Detect which cell encompasses the target text, then output its (X, Y) center coordinate. 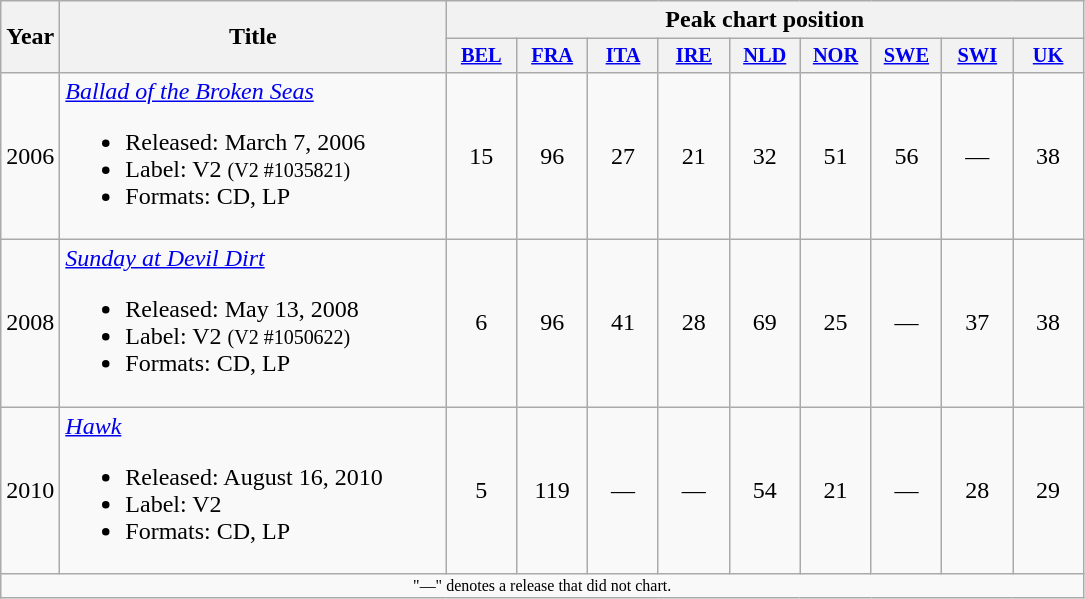
56 (906, 156)
2006 (30, 156)
15 (482, 156)
Sunday at Devil DirtReleased: May 13, 2008Label: V2 (V2 #1050622)Formats: CD, LP (253, 324)
27 (624, 156)
FRA (552, 56)
29 (1048, 490)
HawkReleased: August 16, 2010Label: V2Formats: CD, LP (253, 490)
37 (978, 324)
41 (624, 324)
2010 (30, 490)
51 (836, 156)
25 (836, 324)
5 (482, 490)
NOR (836, 56)
6 (482, 324)
IRE (694, 56)
ITA (624, 56)
Ballad of the Broken SeasReleased: March 7, 2006Label: V2 (V2 #1035821)Formats: CD, LP (253, 156)
SWI (978, 56)
54 (764, 490)
UK (1048, 56)
69 (764, 324)
SWE (906, 56)
32 (764, 156)
Year (30, 37)
2008 (30, 324)
119 (552, 490)
NLD (764, 56)
"—" denotes a release that did not chart. (542, 586)
Peak chart position (765, 20)
Title (253, 37)
BEL (482, 56)
